Detect which cell encompasses the target text, then output its (x, y) center coordinate. 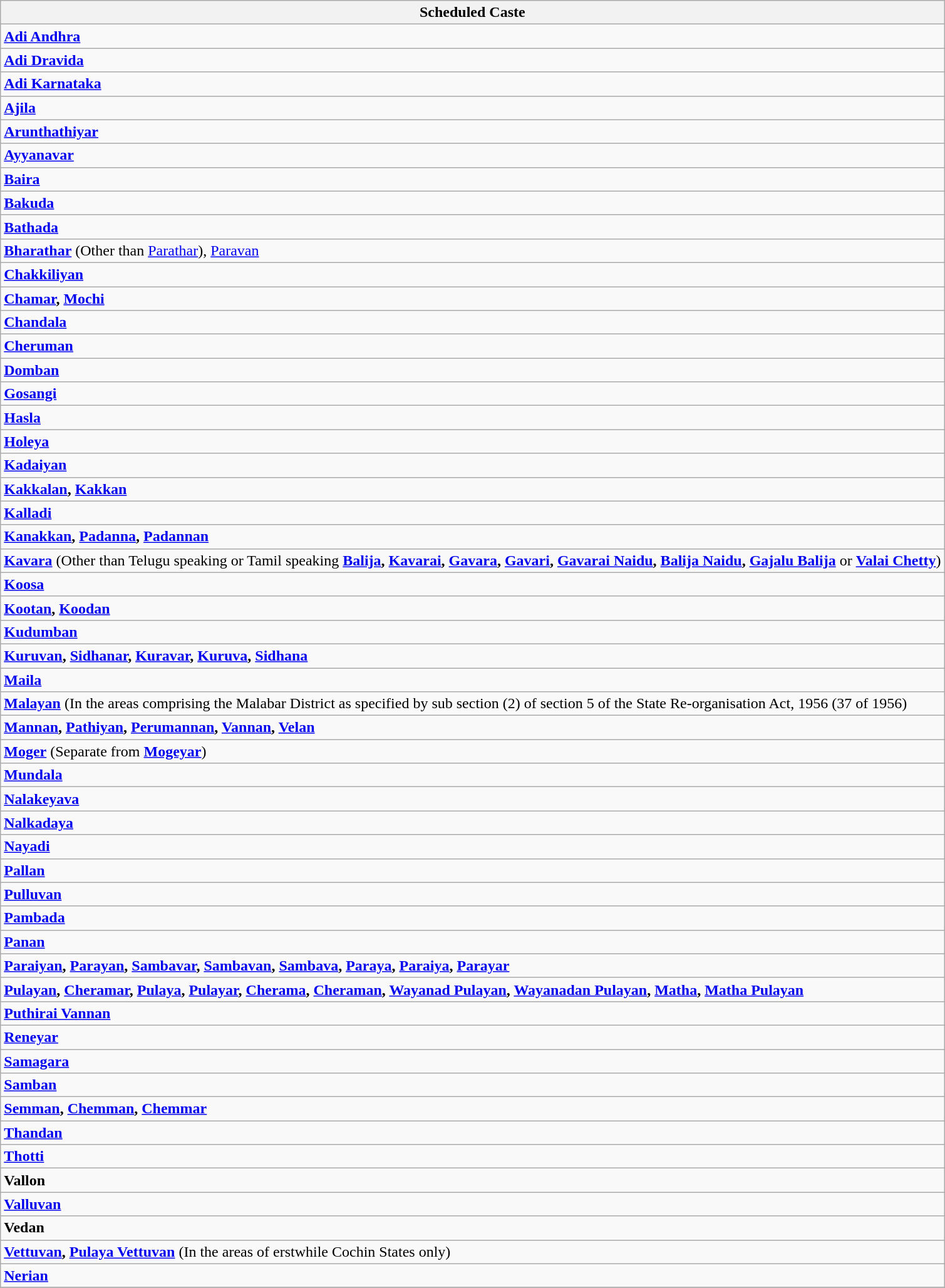
Chamar, Mochi (472, 299)
Reneyar (472, 1037)
Samban (472, 1085)
Pulluvan (472, 894)
Moger (Separate from Mogeyar) (472, 751)
Scheduled Caste (472, 13)
Bharathar (Other than Parathar), Paravan (472, 250)
Adi Andhra (472, 36)
Nalakeyava (472, 799)
Kuruvan, Sidhanar, Kuravar, Kuruva, Sidhana (472, 656)
Kootan, Koodan (472, 608)
Mundala (472, 775)
Maila (472, 679)
Koosa (472, 584)
Vallon (472, 1180)
Paraiyan, Parayan, Sambavar, Sambavan, Sambava, Paraya, Paraiya, Parayar (472, 966)
Ajila (472, 108)
Thotti (472, 1157)
Kavara (Other than Telugu speaking or Tamil speaking Balija, Kavarai, Gavara, Gavari, Gavarai Naidu, Balija Naidu, Gajalu Balija or Valai Chetty) (472, 560)
Ayyanavar (472, 155)
Baira (472, 179)
Chandala (472, 322)
Kanakkan, Padanna, Padannan (472, 537)
Panan (472, 942)
Chakkiliyan (472, 274)
Kudumban (472, 632)
Samagara (472, 1061)
Vedan (472, 1228)
Pambada (472, 918)
Gosangi (472, 394)
Bakuda (472, 203)
Nerian (472, 1275)
Kakkalan, Kakkan (472, 489)
Kadaiyan (472, 465)
Holeya (472, 441)
Pallan (472, 870)
Adi Dravida (472, 60)
Domban (472, 370)
Puthirai Vannan (472, 1013)
Adi Karnataka (472, 84)
Arunthathiyar (472, 131)
Cheruman (472, 346)
Nayadi (472, 847)
Nalkadaya (472, 823)
Bathada (472, 227)
Thandan (472, 1133)
Mannan, Pathiyan, Perumannan, Vannan, Velan (472, 728)
Valluvan (472, 1204)
Kalladi (472, 513)
Vettuvan, Pulaya Vettuvan (In the areas of erstwhile Cochin States only) (472, 1252)
Hasla (472, 418)
Pulayan, Cheramar, Pulaya, Pulayar, Cherama, Cheraman, Wayanad Pulayan, Wayanadan Pulayan, Matha, Matha Pulayan (472, 989)
Semman, Chemman, Chemmar (472, 1109)
